Return [X, Y] of the center of cell containing provided text 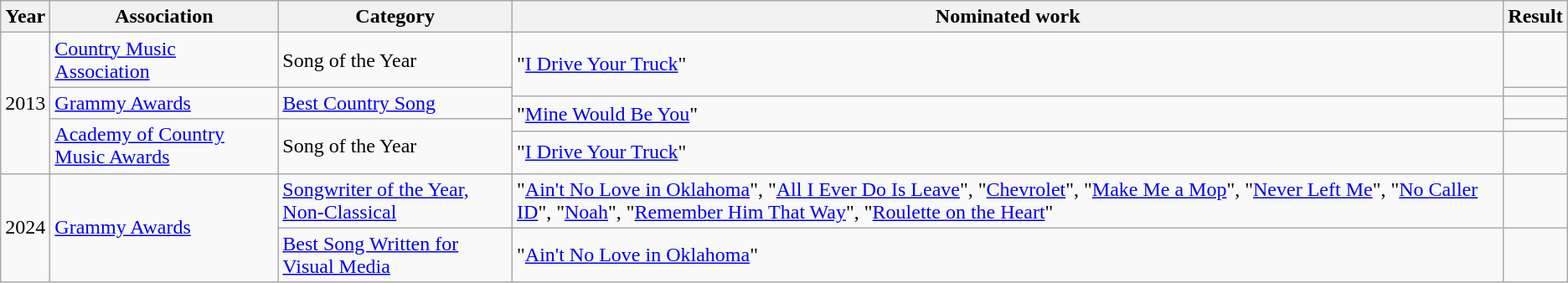
Best Country Song [395, 103]
"Mine Would Be You" [1008, 114]
2024 [25, 228]
Year [25, 17]
Country Music Association [164, 60]
Best Song Written for Visual Media [395, 255]
"Ain't No Love in Oklahoma" [1008, 255]
Result [1535, 17]
Songwriter of the Year, Non-Classical [395, 201]
Category [395, 17]
2013 [25, 103]
Nominated work [1008, 17]
Academy of Country Music Awards [164, 146]
Association [164, 17]
